Identify which cell holds the provided text, then report its (x, y) central coordinate. 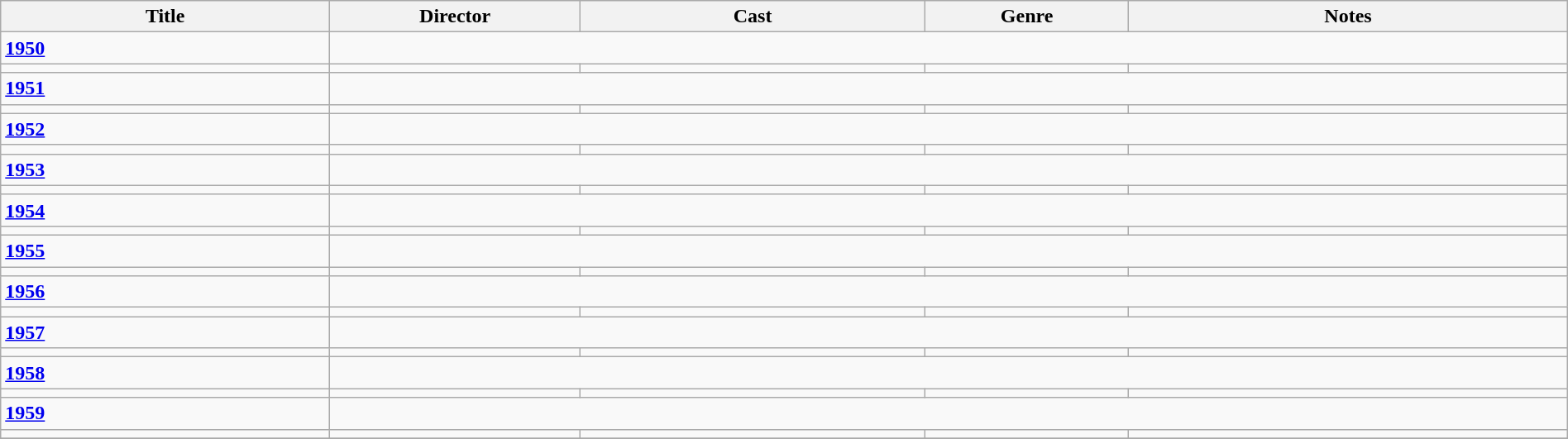
1951 (165, 88)
Director (455, 17)
1954 (165, 210)
Notes (1348, 17)
1956 (165, 292)
Title (165, 17)
1952 (165, 129)
1950 (165, 48)
Cast (753, 17)
1958 (165, 373)
1957 (165, 332)
Genre (1026, 17)
1955 (165, 251)
1959 (165, 413)
1953 (165, 169)
